Identify which cell holds the provided text, then report its [X, Y] central coordinate. 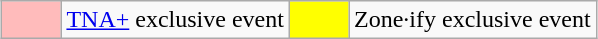
Zone·ify exclusive event [472, 20]
TNA+ exclusive event [176, 20]
